Pinpoint the cell where the given text exists, returning its (X, Y) midpoint coordinate. 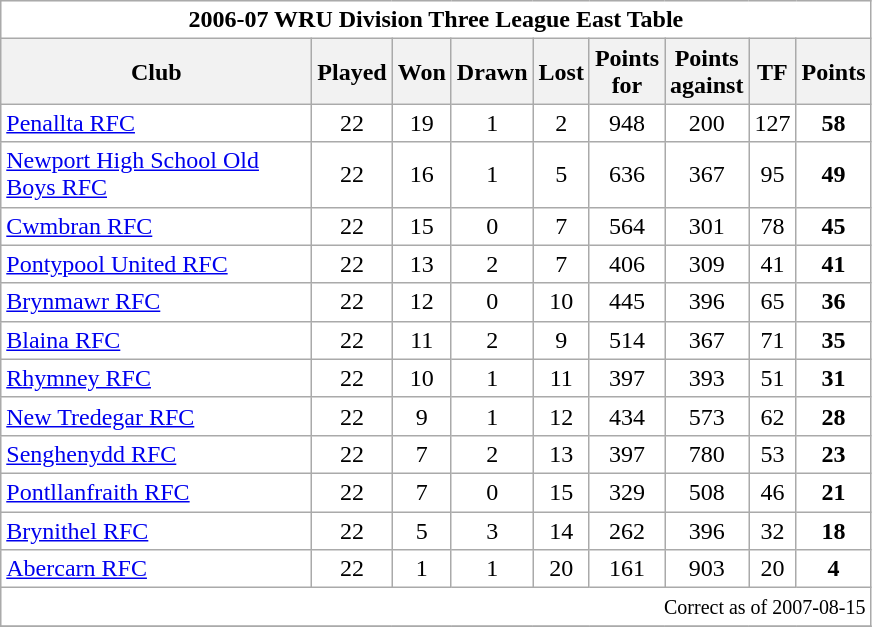
53 (772, 454)
32 (772, 531)
65 (772, 302)
19 (422, 123)
Won (422, 72)
Pontllanfraith RFC (156, 492)
329 (626, 492)
Pontypool United RFC (156, 264)
393 (706, 378)
Points against (706, 72)
Senghenydd RFC (156, 454)
406 (626, 264)
51 (772, 378)
Cwmbran RFC (156, 226)
127 (772, 123)
508 (706, 492)
78 (772, 226)
161 (626, 569)
Brynmawr RFC (156, 302)
62 (772, 416)
35 (834, 340)
71 (772, 340)
636 (626, 174)
309 (706, 264)
780 (706, 454)
Abercarn RFC (156, 569)
573 (706, 416)
301 (706, 226)
18 (834, 531)
49 (834, 174)
Drawn (492, 72)
Newport High School Old Boys RFC (156, 174)
445 (626, 302)
3 (492, 531)
Correct as of 2007-08-15 (436, 607)
Club (156, 72)
16 (422, 174)
Brynithel RFC (156, 531)
23 (834, 454)
514 (626, 340)
28 (834, 416)
14 (561, 531)
31 (834, 378)
434 (626, 416)
Blaina RFC (156, 340)
564 (626, 226)
Points (834, 72)
Played (352, 72)
Rhymney RFC (156, 378)
58 (834, 123)
200 (706, 123)
948 (626, 123)
Penallta RFC (156, 123)
Points for (626, 72)
36 (834, 302)
45 (834, 226)
903 (706, 569)
2006-07 WRU Division Three League East Table (436, 20)
262 (626, 531)
46 (772, 492)
95 (772, 174)
TF (772, 72)
Lost (561, 72)
New Tredegar RFC (156, 416)
4 (834, 569)
21 (834, 492)
